Return the (x, y) coordinate for the center point of the cell that contains the specified text.  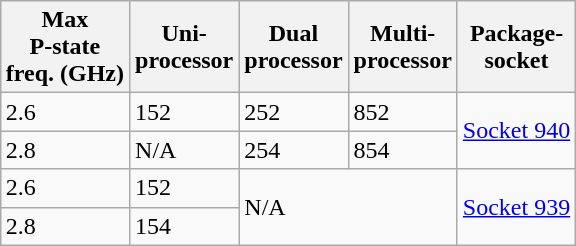
Uni-processor (184, 47)
854 (402, 150)
852 (402, 112)
252 (294, 112)
154 (184, 226)
MaxP-statefreq. (GHz) (64, 47)
Socket 939 (516, 207)
Package-socket (516, 47)
Socket 940 (516, 131)
254 (294, 150)
Dualprocessor (294, 47)
Multi-processor (402, 47)
